Extract the (x, y) coordinate from the center of the cell holding the provided text.  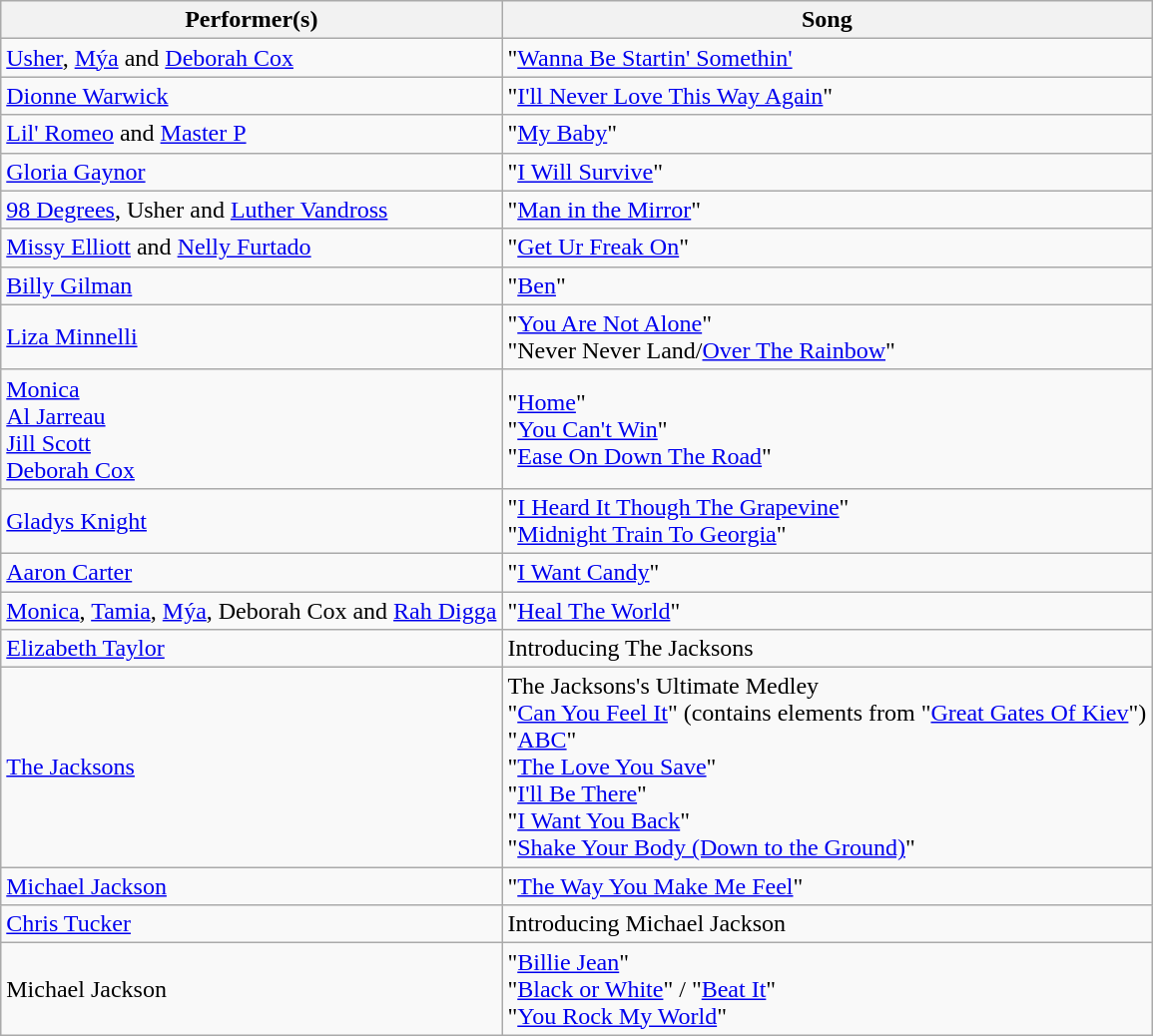
"I Heard It Though The Grapevine""Midnight Train To Georgia" (827, 521)
Performer(s) (252, 20)
98 Degrees, Usher and Luther Vandross (252, 210)
"Get Ur Freak On" (827, 248)
Gladys Knight (252, 521)
Chris Tucker (252, 924)
Aaron Carter (252, 572)
Usher, Mýa and Deborah Cox (252, 58)
Liza Minnelli (252, 337)
"Man in the Mirror" (827, 210)
MonicaAl JarreauJill ScottDeborah Cox (252, 429)
Lil' Romeo and Master P (252, 134)
Introducing The Jacksons (827, 649)
"You Are Not Alone""Never Never Land/Over The Rainbow" (827, 337)
"I'll Never Love This Way Again" (827, 96)
"My Baby" (827, 134)
"Billie Jean""Black or White" / "Beat It" "You Rock My World" (827, 989)
"Heal The World" (827, 610)
Billy Gilman (252, 285)
Missy Elliott and Nelly Furtado (252, 248)
"Ben" (827, 285)
Monica, Tamia, Mýa, Deborah Cox and Rah Digga (252, 610)
The Jacksons (252, 768)
Song (827, 20)
"I Will Survive" (827, 172)
Gloria Gaynor (252, 172)
Dionne Warwick (252, 96)
"Home""You Can't Win""Ease On Down The Road" (827, 429)
"I Want Candy" (827, 572)
"Wanna Be Startin' Somethin' (827, 58)
"The Way You Make Me Feel" (827, 886)
Elizabeth Taylor (252, 649)
Introducing Michael Jackson (827, 924)
